Search for the cell housing the specified text and yield its [X, Y] center coordinate. 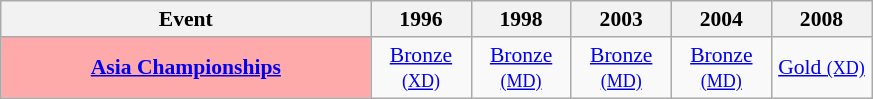
1998 [521, 19]
2008 [821, 19]
Gold (XD) [821, 68]
2004 [721, 19]
Bronze (XD) [421, 68]
2003 [621, 19]
Event [186, 19]
Asia Championships [186, 68]
1996 [421, 19]
